Return (x, y) of the center of cell containing provided text 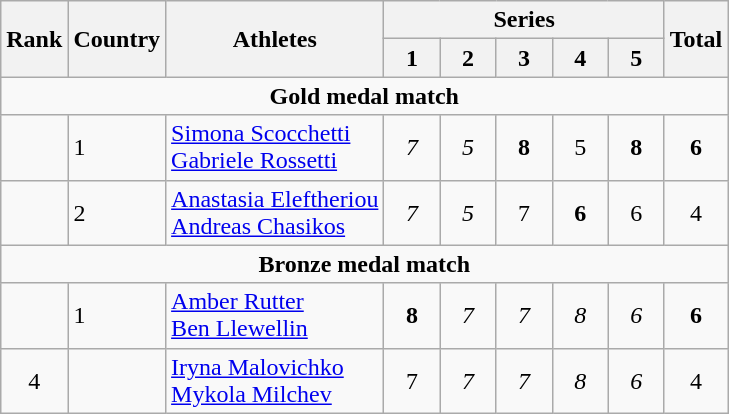
Amber RutterBen Llewellin (275, 316)
Athletes (275, 39)
Anastasia EleftheriouAndreas Chasikos (275, 212)
Iryna MalovichkoMykola Milchev (275, 380)
Bronze medal match (364, 264)
Simona ScocchettiGabriele Rossetti (275, 148)
Rank (34, 39)
Gold medal match (364, 96)
Country (117, 39)
Series (524, 20)
Total (696, 39)
3 (524, 58)
